Provide the (x, y) coordinate of the cell's center where the given text is located.  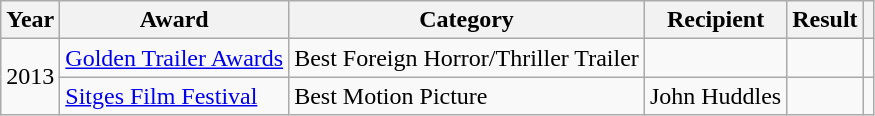
Category (467, 20)
Best Foreign Horror/Thriller Trailer (467, 58)
Sitges Film Festival (174, 96)
Best Motion Picture (467, 96)
Recipient (715, 20)
Golden Trailer Awards (174, 58)
Award (174, 20)
2013 (30, 77)
John Huddles (715, 96)
Result (825, 20)
Year (30, 20)
